Provide the (X, Y) coordinate of the cell's center where the given text is located.  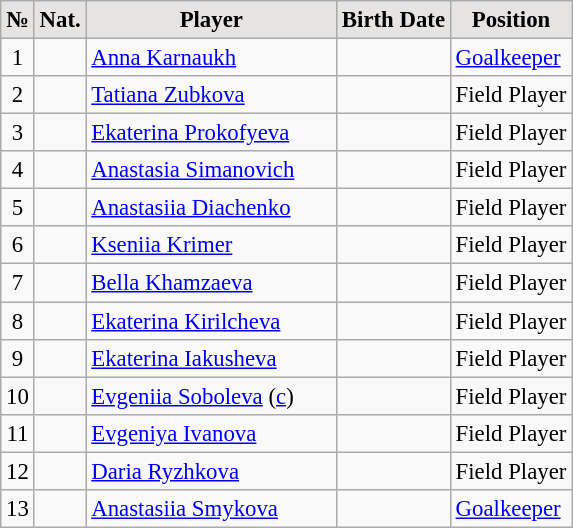
Position (510, 20)
2 (18, 95)
№ (18, 20)
6 (18, 245)
Evgeniia Soboleva (c) (212, 396)
Anastasia Simanovich (212, 170)
13 (18, 509)
7 (18, 283)
10 (18, 396)
Nat. (60, 20)
8 (18, 321)
Ekaterina Kirilcheva (212, 321)
Bella Khamzaeva (212, 283)
Ekaterina Iakusheva (212, 358)
9 (18, 358)
5 (18, 208)
4 (18, 170)
Daria Ryzhkova (212, 471)
Kseniia Krimer (212, 245)
Anastasiia Diachenko (212, 208)
Player (212, 20)
Ekaterina Prokofyeva (212, 133)
Anna Karnaukh (212, 58)
11 (18, 433)
Evgeniya Ivanova (212, 433)
1 (18, 58)
Tatiana Zubkova (212, 95)
12 (18, 471)
Anastasiia Smykova (212, 509)
3 (18, 133)
Birth Date (394, 20)
